Return the [X, Y] coordinate for the center point of the cell that contains the specified text.  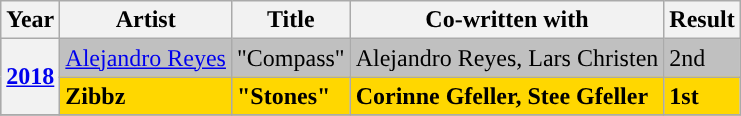
Alejandro Reyes, Lars Christen [507, 58]
Corinne Gfeller, Stee Gfeller [507, 96]
Co-written with [507, 20]
Result [702, 20]
Title [290, 20]
2nd [702, 58]
Year [30, 20]
"Stones" [290, 96]
Artist [146, 20]
Alejandro Reyes [146, 58]
"Compass" [290, 58]
1st [702, 96]
Zibbz [146, 96]
2018 [30, 77]
